Capture the cell that displays the provided text and extract its (X, Y) central coordinate. 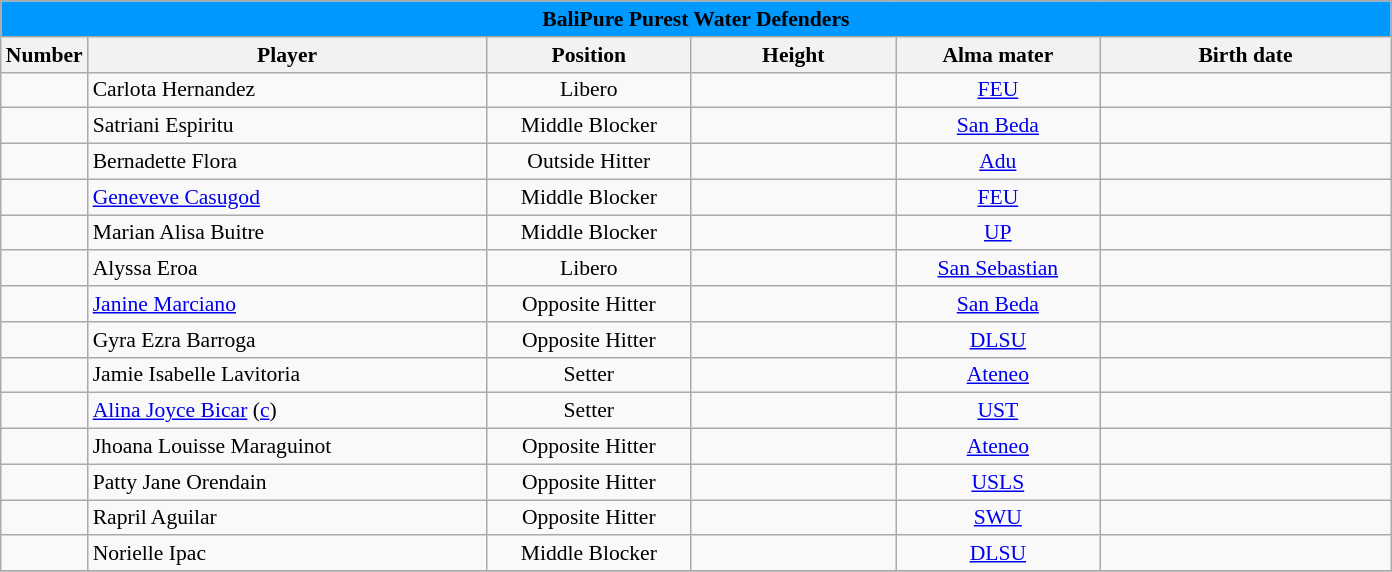
Outside Hitter (590, 162)
Adu (998, 162)
BaliPure Purest Water Defenders (696, 19)
SWU (998, 518)
Number (44, 55)
Birth date (1246, 55)
Satriani Espiritu (288, 126)
San Sebastian (998, 269)
Alma mater (998, 55)
Height (794, 55)
Jamie Isabelle Lavitoria (288, 375)
Patty Jane Orendain (288, 482)
Alina Joyce Bicar (c) (288, 411)
Carlota Hernandez (288, 90)
Position (590, 55)
Alyssa Eroa (288, 269)
Marian Alisa Buitre (288, 233)
Bernadette Flora (288, 162)
UST (998, 411)
Janine Marciano (288, 304)
Jhoana Louisse Maraguinot (288, 447)
Rapril Aguilar (288, 518)
Norielle Ipac (288, 554)
Player (288, 55)
Geneveve Casugod (288, 197)
UP (998, 233)
Gyra Ezra Barroga (288, 340)
USLS (998, 482)
